For the text-containing cell, return its midpoint in (X, Y) coordinate format. 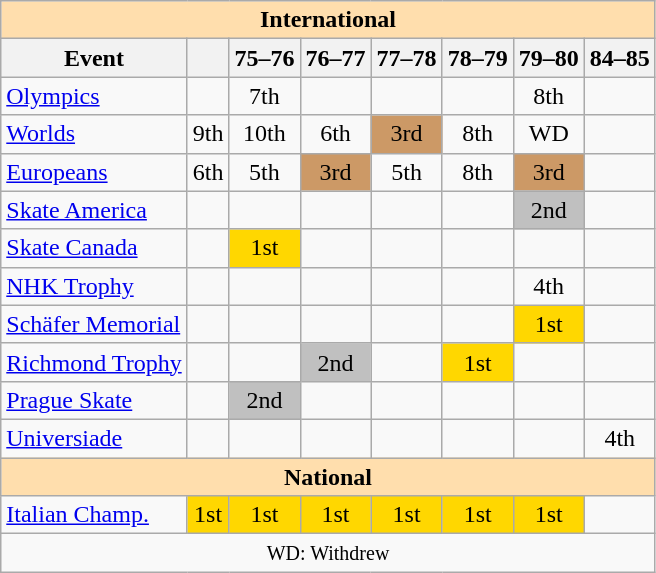
9th (208, 134)
International (328, 20)
Skate Canada (94, 248)
Universiade (94, 438)
76–77 (336, 58)
75–76 (264, 58)
78–79 (478, 58)
Europeans (94, 172)
WD: Withdrew (328, 553)
84–85 (620, 58)
WD (548, 134)
Prague Skate (94, 400)
79–80 (548, 58)
Richmond Trophy (94, 362)
Olympics (94, 96)
Event (94, 58)
10th (264, 134)
Schäfer Memorial (94, 324)
NHK Trophy (94, 286)
7th (264, 96)
Skate America (94, 210)
Worlds (94, 134)
77–78 (406, 58)
Italian Champ. (94, 515)
National (328, 477)
